Identify which cell holds the provided text, then report its [X, Y] central coordinate. 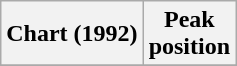
Chart (1992) [72, 34]
Peakposition [189, 34]
